Return the [X, Y] coordinate for the center point of the cell that contains the specified text.  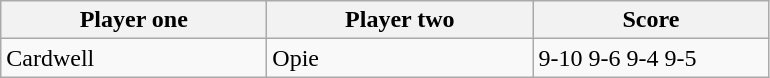
Cardwell [134, 58]
9-10 9-6 9-4 9-5 [651, 58]
Opie [400, 58]
Score [651, 20]
Player two [400, 20]
Player one [134, 20]
